Pinpoint the cell where the given text exists, returning its [x, y] midpoint coordinate. 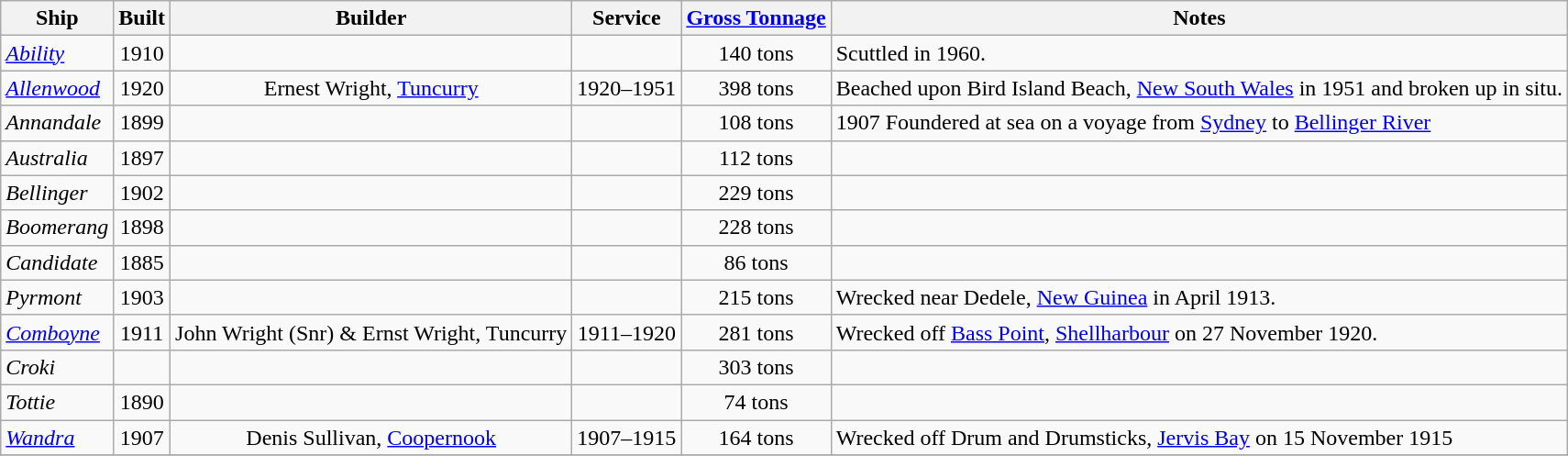
Wrecked off Drum and Drumsticks, Jervis Bay on 15 November 1915 [1199, 438]
Wrecked off Bass Point, Shellharbour on 27 November 1920. [1199, 332]
Ernest Wright, Tuncurry [371, 88]
Allenwood [57, 88]
Croki [57, 367]
Scuttled in 1960. [1199, 53]
229 tons [756, 193]
Ship [57, 18]
Wandra [57, 438]
164 tons [756, 438]
1911 [142, 332]
1890 [142, 402]
215 tons [756, 297]
281 tons [756, 332]
74 tons [756, 402]
86 tons [756, 262]
1897 [142, 158]
Bellinger [57, 193]
1902 [142, 193]
1898 [142, 228]
398 tons [756, 88]
Candidate [57, 262]
Denis Sullivan, Coopernook [371, 438]
Pyrmont [57, 297]
Beached upon Bird Island Beach, New South Wales in 1951 and broken up in situ. [1199, 88]
Tottie [57, 402]
Ability [57, 53]
Australia [57, 158]
Notes [1199, 18]
Boomerang [57, 228]
1907 [142, 438]
Built [142, 18]
Service [627, 18]
Annandale [57, 123]
1885 [142, 262]
1907–1915 [627, 438]
1920–1951 [627, 88]
112 tons [756, 158]
1903 [142, 297]
1899 [142, 123]
1911–1920 [627, 332]
Builder [371, 18]
John Wright (Snr) & Ernst Wright, Tuncurry [371, 332]
108 tons [756, 123]
1907 Foundered at sea on a voyage from Sydney to Bellinger River [1199, 123]
1920 [142, 88]
140 tons [756, 53]
1910 [142, 53]
Comboyne [57, 332]
228 tons [756, 228]
Wrecked near Dedele, New Guinea in April 1913. [1199, 297]
Gross Tonnage [756, 18]
303 tons [756, 367]
